Determine the (X, Y) coordinate at the center of the cell enclosing the given text.  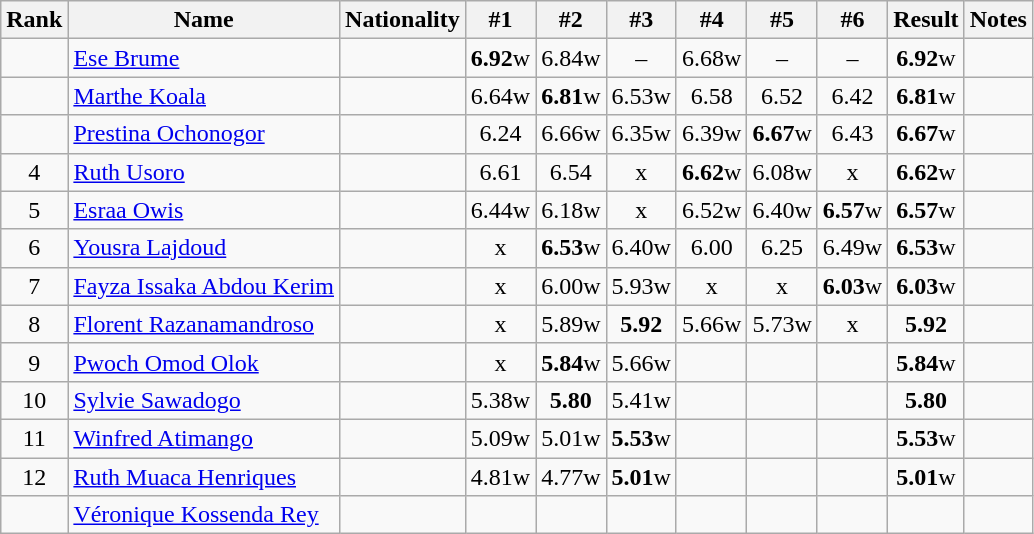
Yousra Lajdoud (204, 248)
4.77w (571, 477)
Esraa Owis (204, 210)
6.44w (500, 210)
6.08w (782, 172)
Ruth Usoro (204, 172)
#1 (500, 20)
6.54 (571, 172)
6.49w (852, 248)
5.09w (500, 438)
5.41w (641, 400)
#2 (571, 20)
6.58 (711, 96)
6.00w (571, 286)
5.38w (500, 400)
5.73w (782, 324)
6.64w (500, 96)
6.25 (782, 248)
6.84w (571, 58)
Marthe Koala (204, 96)
Fayza Issaka Abdou Kerim (204, 286)
5.93w (641, 286)
11 (34, 438)
#5 (782, 20)
6.68w (711, 58)
6.43 (852, 134)
6 (34, 248)
Nationality (403, 20)
Florent Razanamandroso (204, 324)
#6 (852, 20)
4.81w (500, 477)
6.39w (711, 134)
4 (34, 172)
Pwoch Omod Olok (204, 362)
6.35w (641, 134)
8 (34, 324)
5.89w (571, 324)
#3 (641, 20)
Winfred Atimango (204, 438)
Ruth Muaca Henriques (204, 477)
Prestina Ochonogor (204, 134)
6.52 (782, 96)
6.24 (500, 134)
Result (926, 20)
12 (34, 477)
6.00 (711, 248)
10 (34, 400)
Véronique Kossenda Rey (204, 515)
5 (34, 210)
7 (34, 286)
Sylvie Sawadogo (204, 400)
6.18w (571, 210)
6.61 (500, 172)
6.42 (852, 96)
Rank (34, 20)
Name (204, 20)
6.52w (711, 210)
9 (34, 362)
6.66w (571, 134)
Ese Brume (204, 58)
Notes (998, 20)
#4 (711, 20)
